Provide the (X, Y) coordinate of the cell's center where the given text is located.  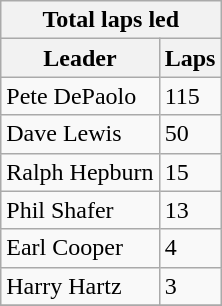
15 (190, 172)
Leader (80, 58)
4 (190, 248)
3 (190, 286)
Phil Shafer (80, 210)
115 (190, 96)
Laps (190, 58)
Total laps led (111, 20)
Earl Cooper (80, 248)
Dave Lewis (80, 134)
Ralph Hepburn (80, 172)
Harry Hartz (80, 286)
50 (190, 134)
Pete DePaolo (80, 96)
13 (190, 210)
